Search for the cell housing the specified text and yield its [X, Y] center coordinate. 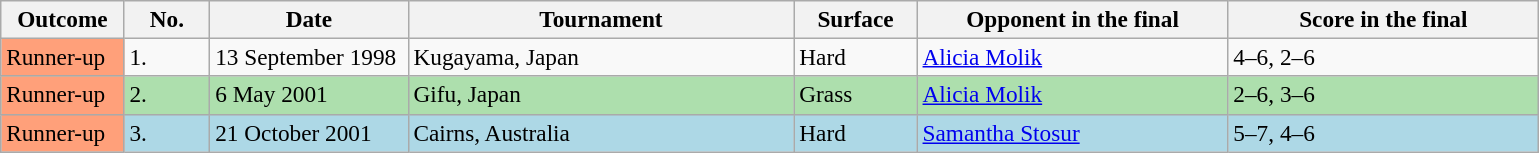
Samantha Stosur [1072, 133]
21 October 2001 [309, 133]
Surface [856, 19]
Score in the final [1384, 19]
Cairns, Australia [601, 133]
4–6, 2–6 [1384, 57]
Gifu, Japan [601, 95]
Tournament [601, 19]
5–7, 4–6 [1384, 133]
1. [167, 57]
3. [167, 133]
Opponent in the final [1072, 19]
2. [167, 95]
Grass [856, 95]
Outcome [62, 19]
No. [167, 19]
Date [309, 19]
2–6, 3–6 [1384, 95]
6 May 2001 [309, 95]
13 September 1998 [309, 57]
Kugayama, Japan [601, 57]
